Extract the [x, y] coordinate from the center of the cell holding the provided text.  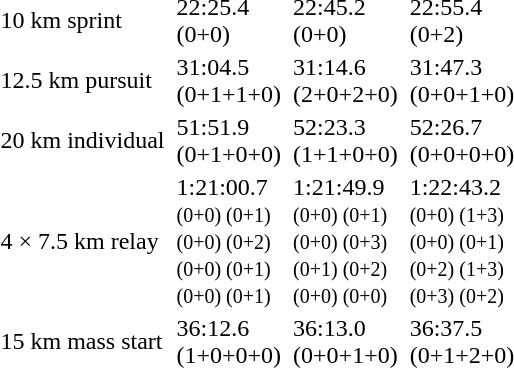
51:51.9(0+1+0+0) [229, 140]
52:23.3(1+1+0+0) [346, 140]
31:14.6(2+0+2+0) [346, 80]
1:21:49.9(0+0) (0+1)(0+0) (0+3)(0+1) (0+2)(0+0) (0+0) [346, 241]
1:21:00.7(0+0) (0+1)(0+0) (0+2)(0+0) (0+1)(0+0) (0+1) [229, 241]
31:04.5(0+1+1+0) [229, 80]
